Identify which cell holds the provided text, then report its [x, y] central coordinate. 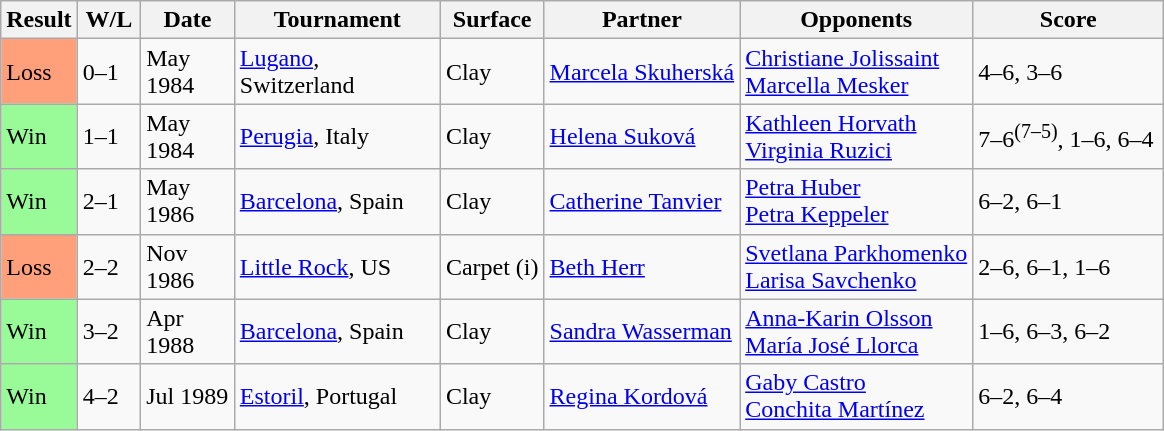
2–6, 6–1, 1–6 [1068, 266]
4–2 [109, 396]
Christiane Jolissaint Marcella Mesker [856, 72]
May 1986 [188, 202]
3–2 [109, 332]
Sandra Wasserman [642, 332]
2–1 [109, 202]
Little Rock, US [337, 266]
Regina Kordová [642, 396]
Score [1068, 20]
Helena Suková [642, 136]
Marcela Skuherská [642, 72]
1–1 [109, 136]
Partner [642, 20]
Petra Huber Petra Keppeler [856, 202]
6–2, 6–1 [1068, 202]
Perugia, Italy [337, 136]
Jul 1989 [188, 396]
6–2, 6–4 [1068, 396]
Result [39, 20]
Kathleen Horvath Virginia Ruzici [856, 136]
Beth Herr [642, 266]
4–6, 3–6 [1068, 72]
Svetlana Parkhomenko Larisa Savchenko [856, 266]
Apr 1988 [188, 332]
Surface [492, 20]
Carpet (i) [492, 266]
Opponents [856, 20]
Anna-Karin Olsson María José Llorca [856, 332]
1–6, 6–3, 6–2 [1068, 332]
Date [188, 20]
Lugano, Switzerland [337, 72]
7–6(7–5), 1–6, 6–4 [1068, 136]
Catherine Tanvier [642, 202]
Gaby Castro Conchita Martínez [856, 396]
Tournament [337, 20]
2–2 [109, 266]
Estoril, Portugal [337, 396]
0–1 [109, 72]
Nov 1986 [188, 266]
W/L [109, 20]
